Return (X, Y) of the center of cell containing provided text 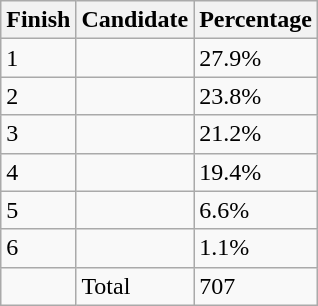
1.1% (256, 248)
2 (38, 96)
3 (38, 134)
21.2% (256, 134)
19.4% (256, 172)
Percentage (256, 20)
1 (38, 58)
Candidate (135, 20)
6 (38, 248)
5 (38, 210)
Total (135, 286)
Finish (38, 20)
4 (38, 172)
6.6% (256, 210)
707 (256, 286)
27.9% (256, 58)
23.8% (256, 96)
